Provide the (x, y) coordinate of the cell's center where the given text is located.  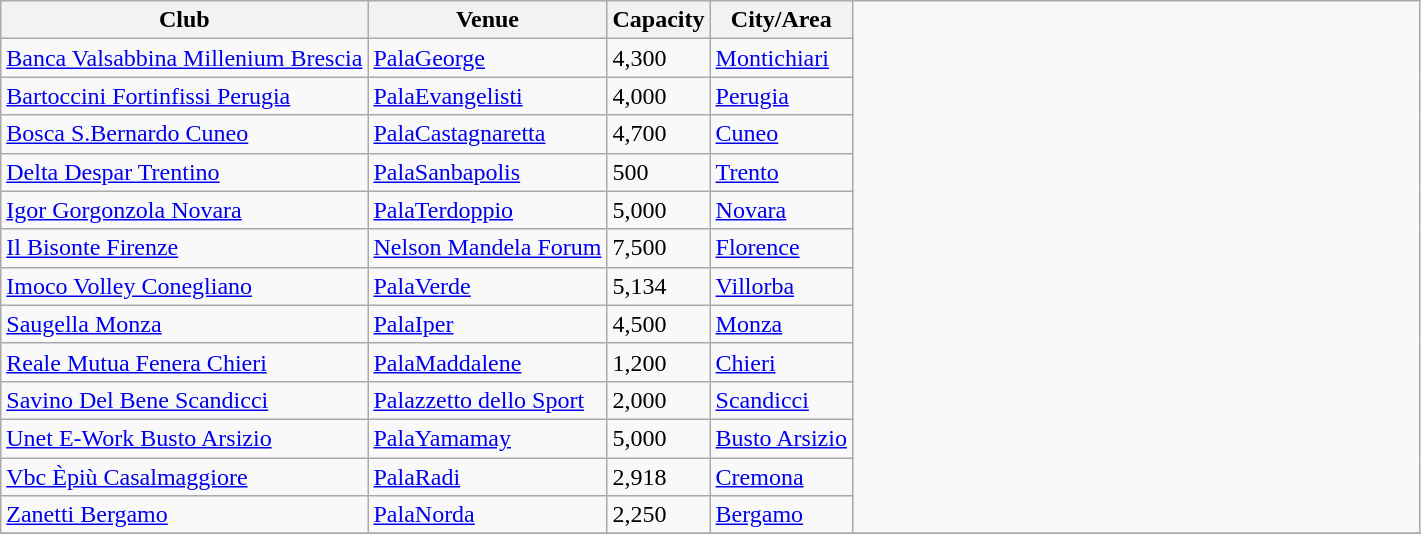
Imoco Volley Conegliano (184, 286)
Cremona (781, 477)
PalaEvangelisti (488, 96)
Monza (781, 324)
Vbc Èpiù Casalmaggiore (184, 477)
4,300 (658, 58)
Unet E-Work Busto Arsizio (184, 438)
1,200 (658, 362)
7,500 (658, 248)
City/Area (781, 20)
Delta Despar Trentino (184, 172)
Banca Valsabbina Millenium Brescia (184, 58)
Bartoccini Fortinfissi Perugia (184, 96)
Bosca S.Bernardo Cuneo (184, 134)
Igor Gorgonzola Novara (184, 210)
Cuneo (781, 134)
Saugella Monza (184, 324)
Il Bisonte Firenze (184, 248)
Venue (488, 20)
Busto Arsizio (781, 438)
PalaMaddalene (488, 362)
PalaNorda (488, 515)
2,918 (658, 477)
Trento (781, 172)
2,250 (658, 515)
Nelson Mandela Forum (488, 248)
Palazzetto dello Sport (488, 400)
4,700 (658, 134)
Scandicci (781, 400)
Chieri (781, 362)
Zanetti Bergamo (184, 515)
Club (184, 20)
PalaRadi (488, 477)
PalaIper (488, 324)
PalaYamamay (488, 438)
PalaTerdoppio (488, 210)
4,000 (658, 96)
Novara (781, 210)
5,134 (658, 286)
PalaCastagnaretta (488, 134)
Capacity (658, 20)
Bergamo (781, 515)
PalaSanbapolis (488, 172)
PalaVerde (488, 286)
Montichiari (781, 58)
500 (658, 172)
PalaGeorge (488, 58)
Reale Mutua Fenera Chieri (184, 362)
Florence (781, 248)
Villorba (781, 286)
4,500 (658, 324)
Perugia (781, 96)
Savino Del Bene Scandicci (184, 400)
2,000 (658, 400)
